Identify which cell holds the provided text, then report its (x, y) central coordinate. 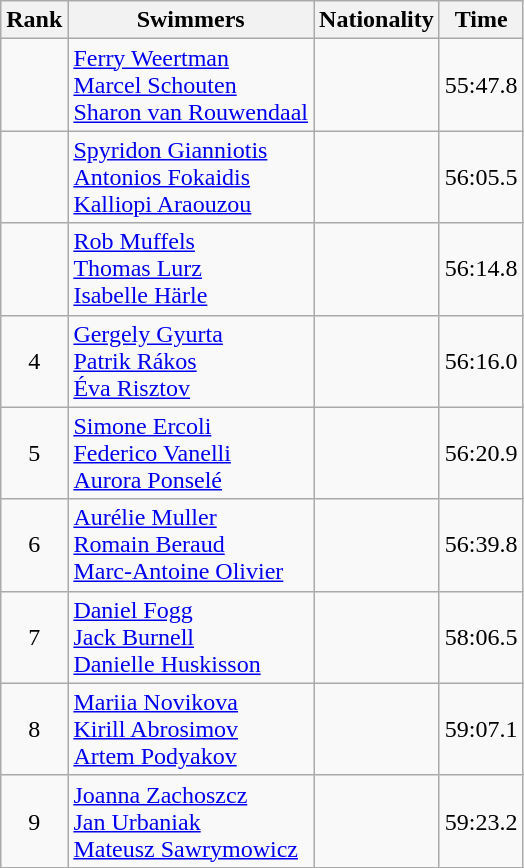
56:05.5 (481, 177)
56:16.0 (481, 361)
7 (34, 637)
Nationality (377, 20)
6 (34, 545)
55:47.8 (481, 85)
Simone ErcoliFederico VanelliAurora Ponselé (191, 453)
59:07.1 (481, 729)
Aurélie MullerRomain BeraudMarc-Antoine Olivier (191, 545)
Joanna ZachoszczJan UrbaniakMateusz Sawrymowicz (191, 821)
56:14.8 (481, 269)
Spyridon GianniotisAntonios FokaidisKalliopi Araouzou (191, 177)
Time (481, 20)
Rank (34, 20)
Rob MuffelsThomas LurzIsabelle Härle (191, 269)
Ferry WeertmanMarcel SchoutenSharon van Rouwendaal (191, 85)
Mariia NovikovaKirill AbrosimovArtem Podyakov (191, 729)
56:39.8 (481, 545)
8 (34, 729)
58:06.5 (481, 637)
Daniel FoggJack BurnellDanielle Huskisson (191, 637)
59:23.2 (481, 821)
5 (34, 453)
56:20.9 (481, 453)
9 (34, 821)
Gergely GyurtaPatrik RákosÉva Risztov (191, 361)
Swimmers (191, 20)
4 (34, 361)
